Return the (X, Y) coordinate for the center point of the cell that contains the specified text.  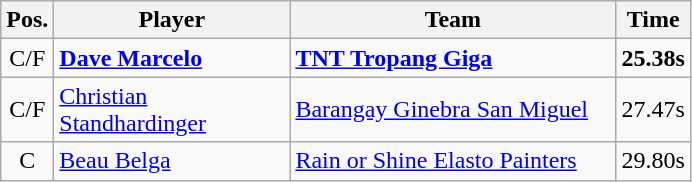
Barangay Ginebra San Miguel (453, 110)
Team (453, 20)
Time (653, 20)
25.38s (653, 58)
C (28, 161)
29.80s (653, 161)
Player (172, 20)
TNT Tropang Giga (453, 58)
Rain or Shine Elasto Painters (453, 161)
Beau Belga (172, 161)
27.47s (653, 110)
Christian Standhardinger (172, 110)
Pos. (28, 20)
Dave Marcelo (172, 58)
